Output the (X, Y) coordinate of the center of the cell containing the given text.  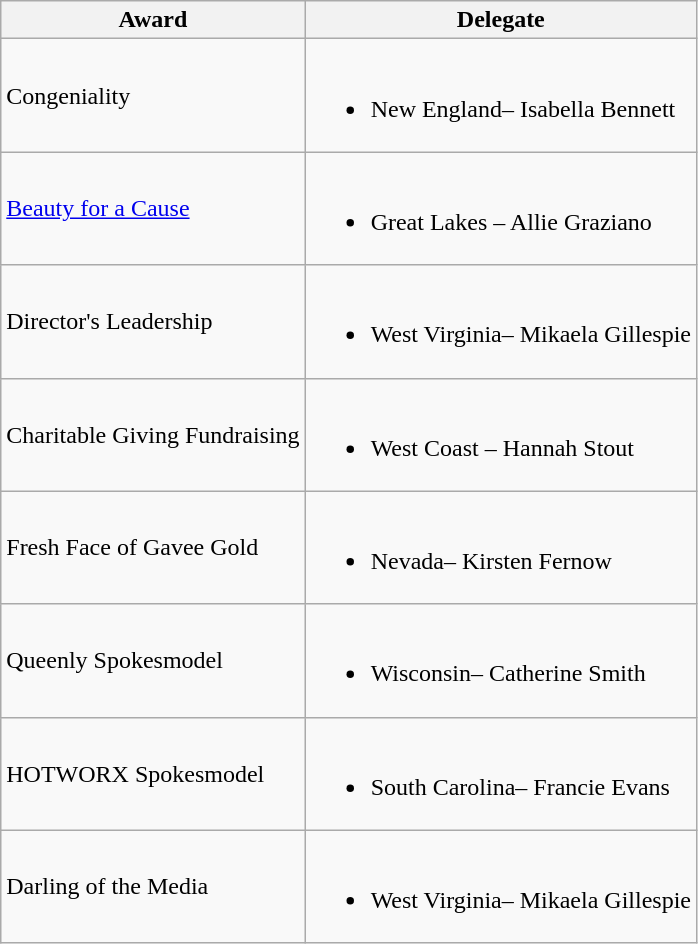
Nevada– Kirsten Fernow (500, 548)
Queenly Spokesmodel (153, 660)
Great Lakes – Allie Graziano (500, 208)
Director's Leadership (153, 322)
South Carolina– Francie Evans (500, 774)
Delegate (500, 20)
Congeniality (153, 96)
West Coast – Hannah Stout (500, 434)
New England– Isabella Bennett (500, 96)
Beauty for a Cause (153, 208)
Darling of the Media (153, 886)
Fresh Face of Gavee Gold (153, 548)
Award (153, 20)
Charitable Giving Fundraising (153, 434)
HOTWORX Spokesmodel (153, 774)
Wisconsin– Catherine Smith (500, 660)
